Provide the (X, Y) coordinate of the cell's center where the given text is located.  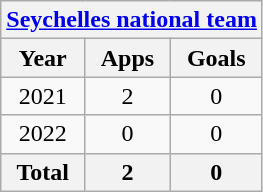
2021 (43, 96)
2022 (43, 134)
Year (43, 58)
Goals (216, 58)
Apps (128, 58)
Total (43, 172)
Seychelles national team (132, 20)
